Determine the (X, Y) coordinate at the center of the cell enclosing the given text.  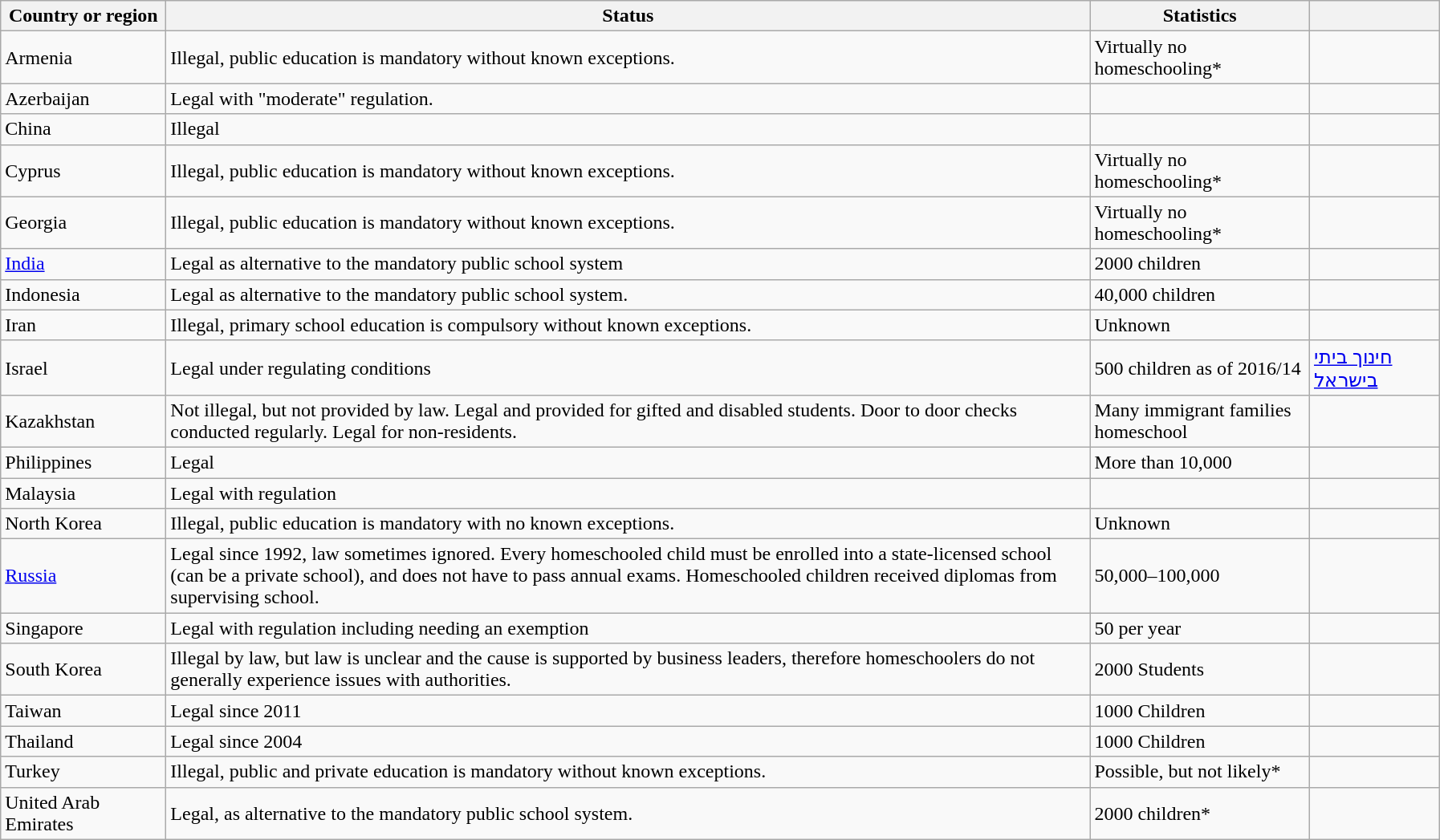
Iran (83, 325)
Legal as alternative to the mandatory public school system (628, 264)
Legal, as alternative to the mandatory public school system. (628, 814)
Turkey (83, 772)
Many immigrant families homeschool (1200, 420)
500 children as of 2016/14 (1200, 367)
Legal since 2004 (628, 741)
2000 Students (1200, 669)
2000 children (1200, 264)
Illegal (628, 129)
Singapore (83, 628)
50,000–100,000 (1200, 576)
40,000 children (1200, 294)
Indonesia (83, 294)
Legal (628, 462)
China (83, 129)
Legal since 2011 (628, 711)
Israel (83, 367)
Possible, but not likely* (1200, 772)
Philippines (83, 462)
50 per year (1200, 628)
Status (628, 16)
Legal as alternative to the mandatory public school system. (628, 294)
2000 children* (1200, 814)
North Korea (83, 524)
Legal with regulation (628, 493)
South Korea (83, 669)
Kazakhstan (83, 420)
חינוך ביתי בישראל (1374, 367)
Country or region (83, 16)
Illegal, primary school education is compulsory without known exceptions. (628, 325)
Malaysia (83, 493)
Russia (83, 576)
More than 10,000 (1200, 462)
Legal with regulation including needing an exemption (628, 628)
Taiwan (83, 711)
India (83, 264)
Illegal, public and private education is mandatory without known exceptions. (628, 772)
Legal with "moderate" regulation. (628, 99)
Georgia (83, 223)
Statistics (1200, 16)
United Arab Emirates (83, 814)
Illegal, public education is mandatory with no known exceptions. (628, 524)
Cyprus (83, 170)
Thailand (83, 741)
Armenia (83, 58)
Azerbaijan (83, 99)
Legal under regulating conditions (628, 367)
